Locate the cell with the specified text and output its (x, y) center coordinate. 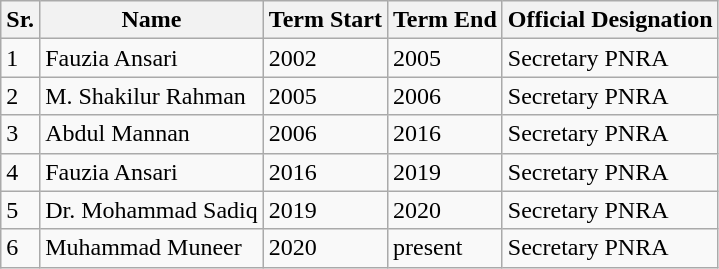
Name (152, 20)
Dr. Mohammad Sadiq (152, 210)
Official Designation (610, 20)
2002 (325, 58)
Sr. (20, 20)
2 (20, 96)
1 (20, 58)
5 (20, 210)
Term End (444, 20)
M. Shakilur Rahman (152, 96)
3 (20, 134)
Muhammad Muneer (152, 248)
4 (20, 172)
Abdul Mannan (152, 134)
present (444, 248)
Term Start (325, 20)
6 (20, 248)
